For the text-containing cell, return its midpoint in [x, y] coordinate format. 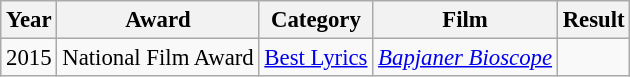
Film [466, 20]
National Film Award [158, 58]
2015 [29, 58]
Category [316, 20]
Year [29, 20]
Result [594, 20]
Bapjaner Bioscope [466, 58]
Award [158, 20]
Best Lyrics [316, 58]
